Pinpoint the cell where the given text exists, returning its [X, Y] midpoint coordinate. 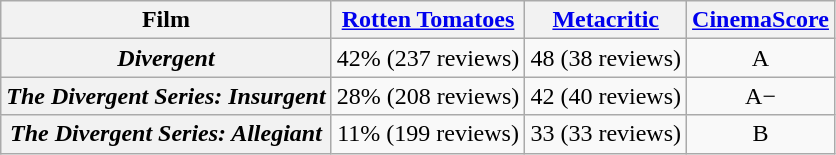
28% (208 reviews) [428, 96]
A [761, 58]
Film [166, 20]
48 (38 reviews) [606, 58]
CinemaScore [761, 20]
42 (40 reviews) [606, 96]
Divergent [166, 58]
33 (33 reviews) [606, 134]
B [761, 134]
42% (237 reviews) [428, 58]
11% (199 reviews) [428, 134]
The Divergent Series: Allegiant [166, 134]
A− [761, 96]
The Divergent Series: Insurgent [166, 96]
Rotten Tomatoes [428, 20]
Metacritic [606, 20]
